Determine the [x, y] coordinate at the center of the cell enclosing the given text.  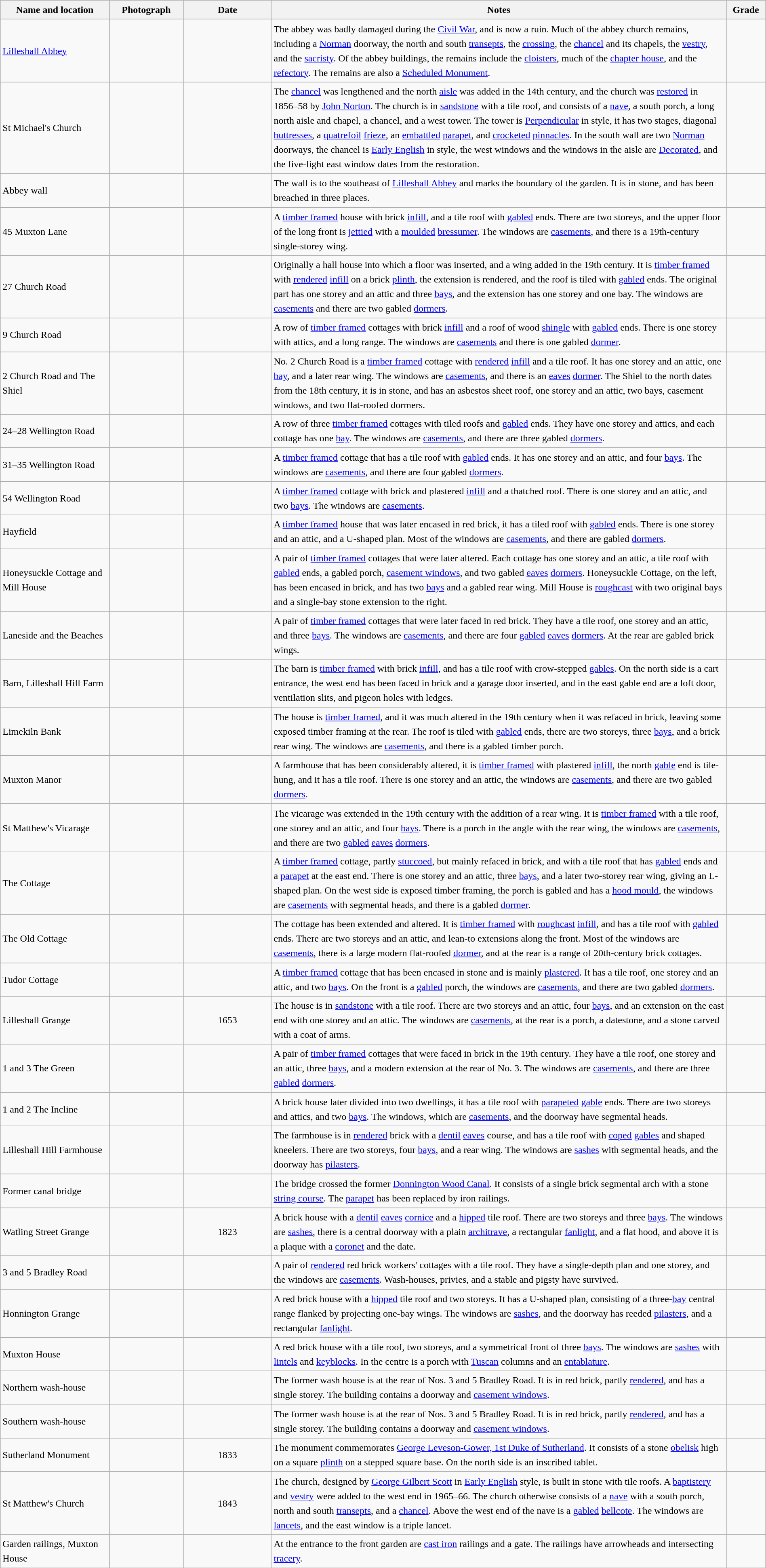
1823 [227, 1232]
Hayfield [55, 532]
1 and 3 The Green [55, 1069]
1 and 2 The Incline [55, 1109]
Limekiln Bank [55, 731]
Muxton House [55, 1355]
9 Church Road [55, 335]
Sutherland Monument [55, 1455]
24–28 Wellington Road [55, 431]
The Cottage [55, 883]
At the entrance to the front garden are cast iron railings and a gate. The railings have arrowheads and intersecting tracery. [499, 1551]
Former canal bridge [55, 1191]
Barn, Lilleshall Hill Farm [55, 684]
Lilleshall Abbey [55, 51]
1833 [227, 1455]
3 and 5 Bradley Road [55, 1272]
St Matthew's Vicarage [55, 828]
1843 [227, 1503]
Photograph [146, 10]
Garden railings, Muxton House [55, 1551]
Name and location [55, 10]
St Michael's Church [55, 128]
1653 [227, 1020]
Watling Street Grange [55, 1232]
31–35 Wellington Road [55, 465]
Honeysuckle Cottage and Mill House [55, 580]
54 Wellington Road [55, 498]
Date [227, 10]
27 Church Road [55, 287]
Laneside and the Beaches [55, 635]
Southern wash-house [55, 1422]
45 Muxton Lane [55, 231]
Abbey wall [55, 191]
2 Church Road and The Shiel [55, 383]
Muxton Manor [55, 780]
The wall is to the southeast of Lilleshall Abbey and marks the boundary of the garden. It is in stone, and has been breached in three places. [499, 191]
Lilleshall Grange [55, 1020]
Notes [499, 10]
Lilleshall Hill Farmhouse [55, 1150]
St Matthew's Church [55, 1503]
Northern wash-house [55, 1388]
The Old Cottage [55, 938]
Honnington Grange [55, 1313]
Grade [746, 10]
Tudor Cottage [55, 980]
